Scan for the cell matching the given text and deliver its [X, Y] coordinate at center. 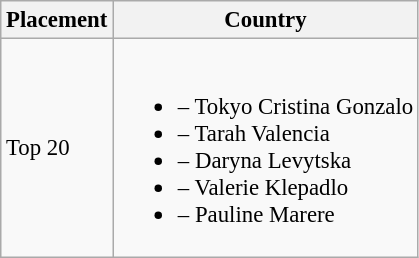
Country [266, 20]
Placement [57, 20]
Top 20 [57, 148]
– Tokyo Cristina Gonzalo – Tarah Valencia – Daryna Levytska – Valerie Klepadlo – Pauline Marere [266, 148]
